Extract the [X, Y] coordinate from the center of the cell holding the provided text.  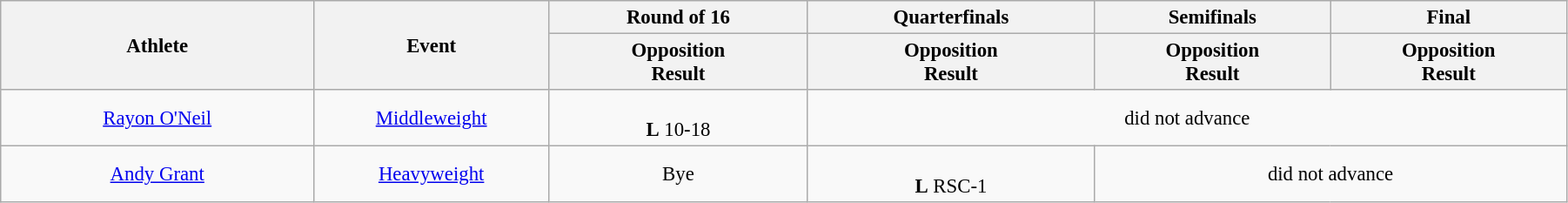
Bye [679, 174]
L RSC-1 [950, 174]
Rayon O'Neil [157, 118]
Round of 16 [679, 17]
Quarterfinals [950, 17]
Semifinals [1213, 17]
Heavyweight [432, 174]
Andy Grant [157, 174]
L 10-18 [679, 118]
Athlete [157, 45]
Event [432, 45]
Middleweight [432, 118]
Final [1448, 17]
